Find where the given text appears and provide that cell's center as [x, y] coordinate. 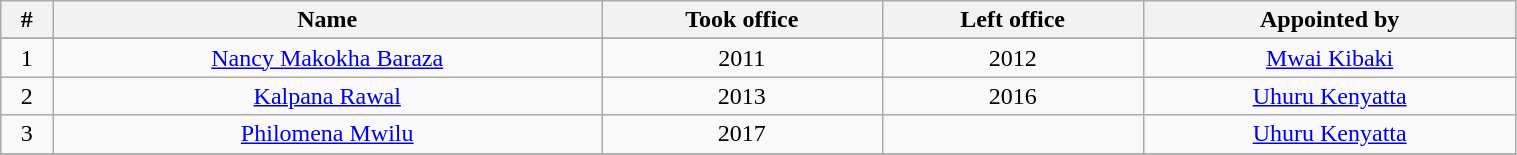
3 [27, 134]
2 [27, 96]
Appointed by [1330, 20]
# [27, 20]
2017 [742, 134]
Name [328, 20]
Left office [1012, 20]
Took office [742, 20]
1 [27, 58]
Philomena Mwilu [328, 134]
2012 [1012, 58]
Nancy Makokha Baraza [328, 58]
Mwai Kibaki [1330, 58]
Kalpana Rawal [328, 96]
2016 [1012, 96]
2013 [742, 96]
2011 [742, 58]
